Return [X, Y] of the center of cell containing provided text 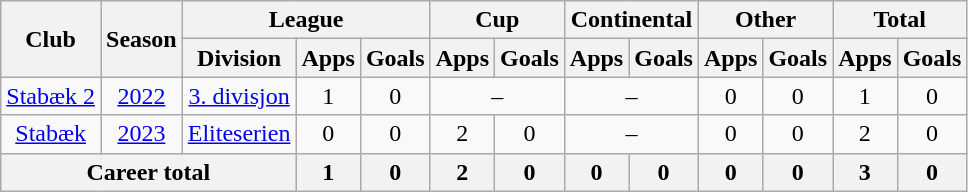
League [306, 20]
Season [141, 39]
Club [51, 39]
Stabæk [51, 134]
Career total [148, 172]
3 [865, 172]
Stabæk 2 [51, 96]
Other [765, 20]
Continental [631, 20]
2022 [141, 96]
Eliteserien [239, 134]
Division [239, 58]
2023 [141, 134]
3. divisjon [239, 96]
Total [900, 20]
Cup [497, 20]
